Find where the given text appears and provide that cell's center as (x, y) coordinate. 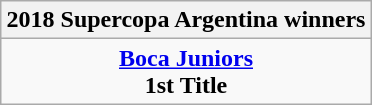
Boca Juniors1st Title (186, 72)
2018 Supercopa Argentina winners (186, 20)
